Return (X, Y) of the center of cell containing provided text 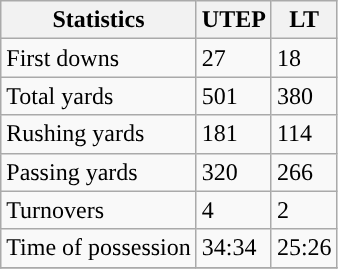
34:34 (234, 248)
266 (304, 172)
320 (234, 172)
18 (304, 58)
Passing yards (99, 172)
First downs (99, 58)
UTEP (234, 20)
Turnovers (99, 210)
Rushing yards (99, 134)
27 (234, 58)
25:26 (304, 248)
501 (234, 96)
181 (234, 134)
LT (304, 20)
Time of possession (99, 248)
Total yards (99, 96)
Statistics (99, 20)
2 (304, 210)
380 (304, 96)
114 (304, 134)
4 (234, 210)
